Detect which cell encompasses the target text, then output its [x, y] center coordinate. 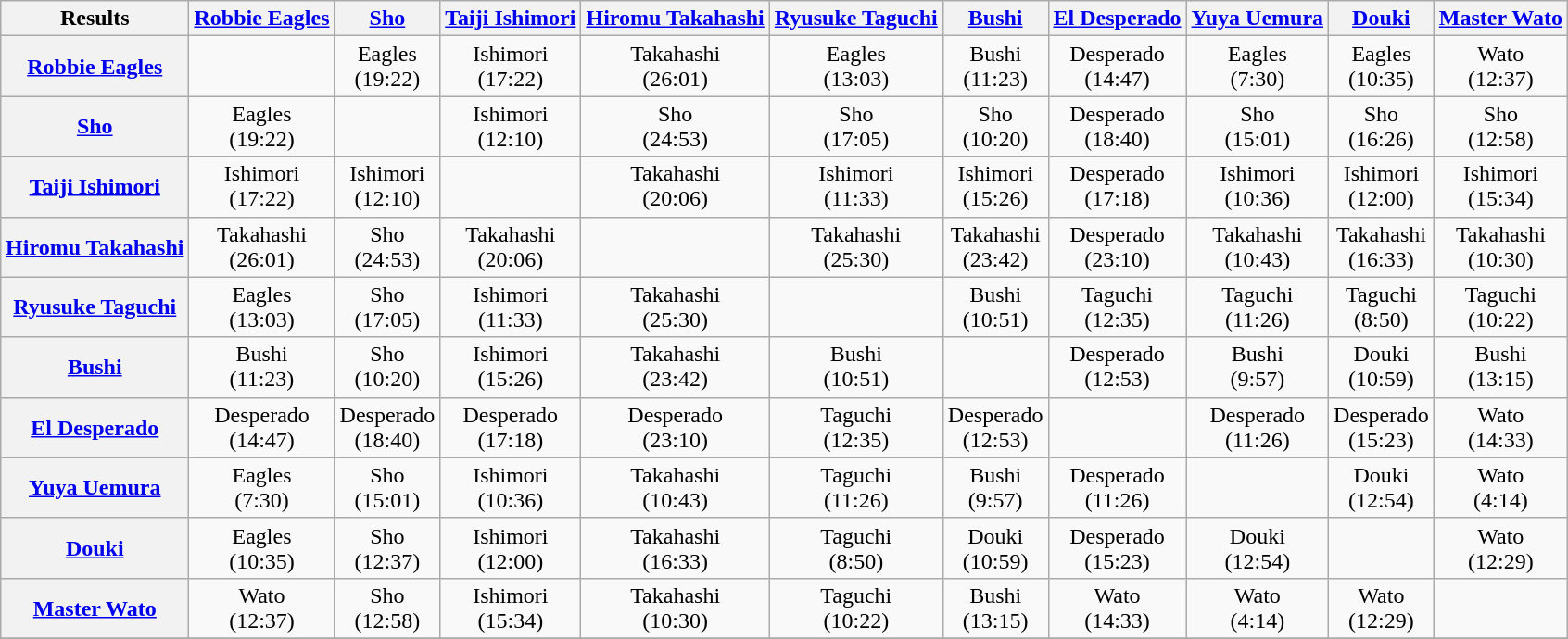
Results [95, 19]
Sho(16:26) [1382, 126]
Sho(12:37) [387, 548]
